Locate the cell with the specified text and output its [X, Y] center coordinate. 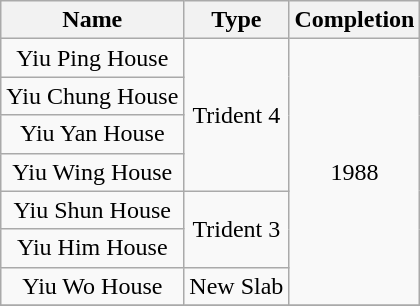
Type [236, 20]
Yiu Wing House [92, 172]
New Slab [236, 286]
Yiu Him House [92, 248]
Trident 4 [236, 115]
Trident 3 [236, 229]
Yiu Ping House [92, 58]
Yiu Shun House [92, 210]
Yiu Yan House [92, 134]
Yiu Wo House [92, 286]
Completion [354, 20]
Yiu Chung House [92, 96]
Name [92, 20]
1988 [354, 172]
